Find where the given text appears and provide that cell's center as (x, y) coordinate. 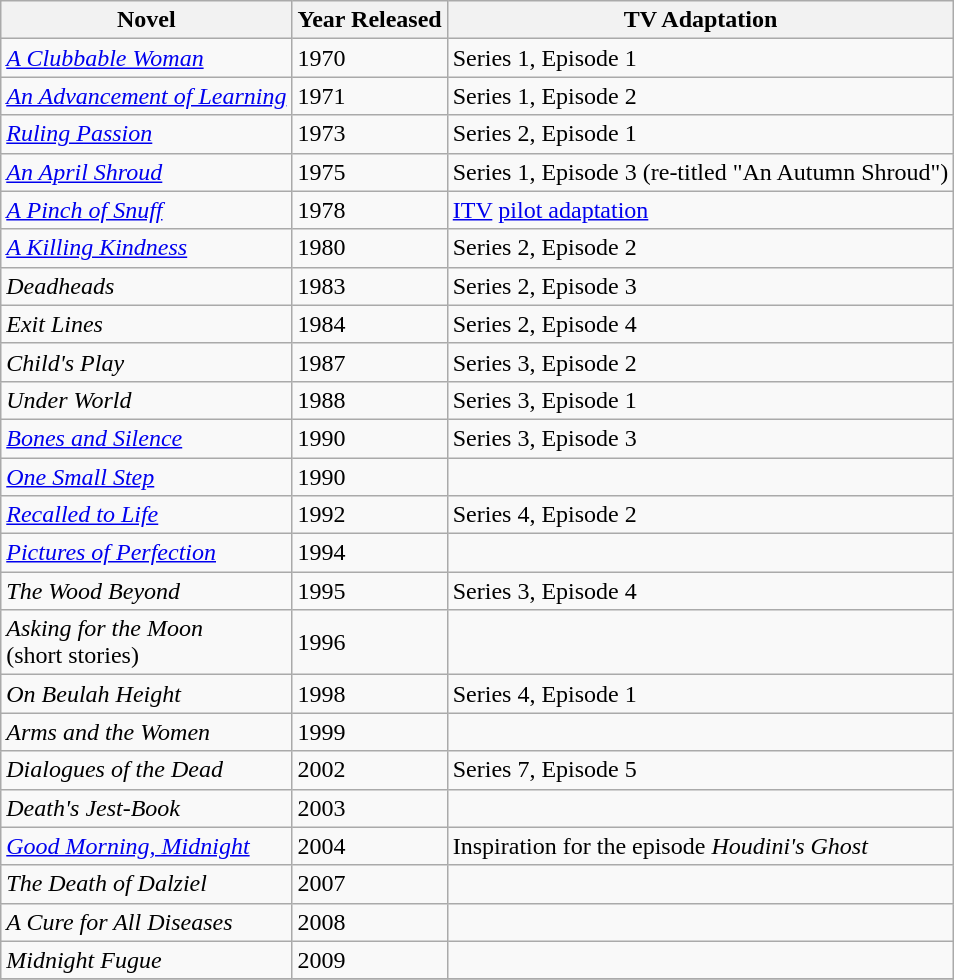
Asking for the Moon(short stories) (146, 642)
2009 (370, 960)
A Clubbable Woman (146, 58)
Exit Lines (146, 324)
Bones and Silence (146, 438)
1970 (370, 58)
Midnight Fugue (146, 960)
Inspiration for the episode Houdini's Ghost (700, 846)
Ruling Passion (146, 134)
1971 (370, 96)
1995 (370, 591)
Series 2, Episode 4 (700, 324)
Deadheads (146, 286)
ITV pilot adaptation (700, 210)
1994 (370, 553)
1998 (370, 694)
Child's Play (146, 362)
1992 (370, 515)
One Small Step (146, 477)
Series 4, Episode 1 (700, 694)
1978 (370, 210)
Series 7, Episode 5 (700, 770)
2002 (370, 770)
An April Shroud (146, 172)
1983 (370, 286)
Series 3, Episode 2 (700, 362)
1984 (370, 324)
Under World (146, 400)
2007 (370, 884)
Dialogues of the Dead (146, 770)
A Killing Kindness (146, 248)
Series 4, Episode 2 (700, 515)
Novel (146, 20)
A Pinch of Snuff (146, 210)
2008 (370, 922)
Pictures of Perfection (146, 553)
The Wood Beyond (146, 591)
1996 (370, 642)
1980 (370, 248)
Year Released (370, 20)
Series 3, Episode 3 (700, 438)
Series 1, Episode 3 (re-titled "An Autumn Shroud") (700, 172)
Series 3, Episode 1 (700, 400)
An Advancement of Learning (146, 96)
Death's Jest-Book (146, 808)
1975 (370, 172)
On Beulah Height (146, 694)
TV Adaptation (700, 20)
2004 (370, 846)
2003 (370, 808)
A Cure for All Diseases (146, 922)
Series 2, Episode 1 (700, 134)
Recalled to Life (146, 515)
The Death of Dalziel (146, 884)
Series 1, Episode 1 (700, 58)
1999 (370, 732)
Series 2, Episode 3 (700, 286)
Series 1, Episode 2 (700, 96)
Series 3, Episode 4 (700, 591)
Good Morning, Midnight (146, 846)
Series 2, Episode 2 (700, 248)
1987 (370, 362)
Arms and the Women (146, 732)
1988 (370, 400)
1973 (370, 134)
